From the cell containing the given text, extract its center point as (X, Y) coordinate. 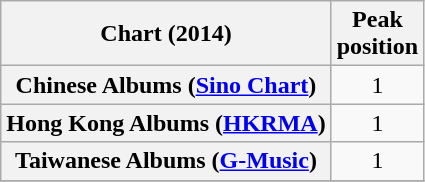
Chart (2014) (166, 34)
Peakposition (377, 34)
Chinese Albums (Sino Chart) (166, 85)
Taiwanese Albums (G-Music) (166, 161)
Hong Kong Albums (HKRMA) (166, 123)
